Capture the cell that displays the provided text and extract its [X, Y] central coordinate. 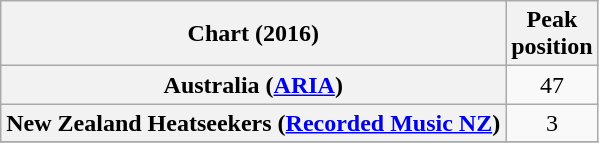
Australia (ARIA) [254, 85]
47 [552, 85]
Peak position [552, 34]
3 [552, 123]
New Zealand Heatseekers (Recorded Music NZ) [254, 123]
Chart (2016) [254, 34]
